Extract the (x, y) coordinate from the center of the cell holding the provided text.  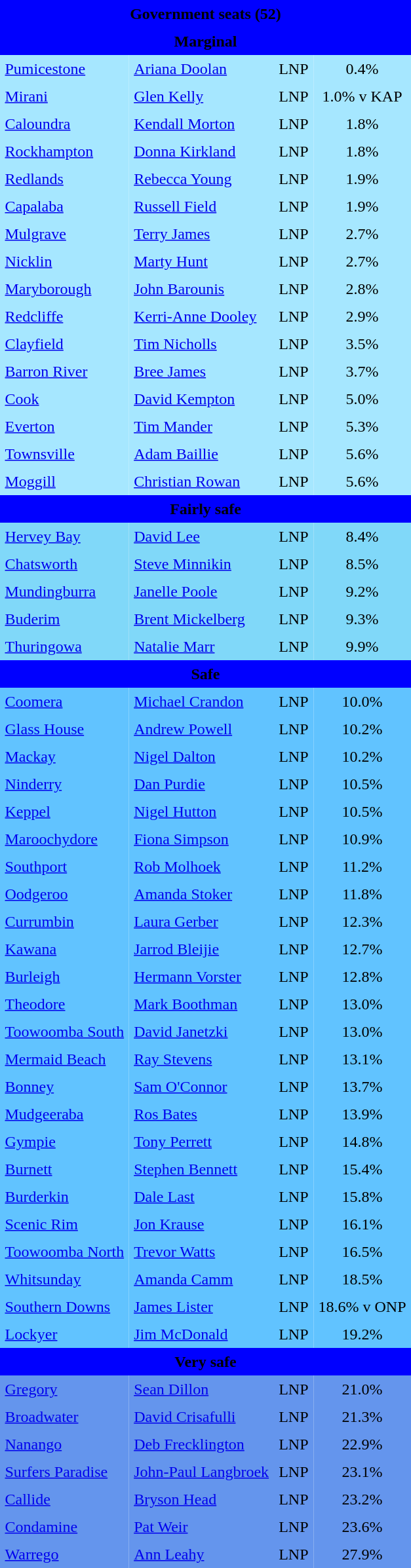
8.5% (362, 565)
Mackay (64, 757)
Moggill (64, 482)
Ray Stevens (202, 1060)
Jarrod Bleijie (202, 950)
Gympie (64, 1142)
23.1% (362, 1472)
Russell Field (202, 207)
10.0% (362, 702)
Donna Kirkland (202, 152)
Theodore (64, 1005)
Mudgeeraba (64, 1115)
Nicklin (64, 262)
Kendall Morton (202, 124)
Everton (64, 427)
Jim McDonald (202, 1335)
Scenic Rim (64, 1225)
5.0% (362, 400)
Maryborough (64, 289)
Toowoomba North (64, 1252)
Southport (64, 867)
Nigel Hutton (202, 812)
Natalie Marr (202, 647)
Fiona Simpson (202, 840)
Callide (64, 1500)
9.3% (362, 620)
Trevor Watts (202, 1252)
James Lister (202, 1307)
Nanango (64, 1445)
13.7% (362, 1087)
Adam Baillie (202, 455)
Bryson Head (202, 1500)
Burnett (64, 1170)
Terry James (202, 234)
Michael Crandon (202, 702)
Burderkin (64, 1197)
Condamine (64, 1527)
Brent Mickelberg (202, 620)
Tim Nicholls (202, 345)
2.9% (362, 317)
Sam O'Connor (202, 1087)
Marty Hunt (202, 262)
Cook (64, 400)
Christian Rowan (202, 482)
Andrew Powell (202, 730)
Hermann Vorster (202, 977)
Toowoomba South (64, 1032)
Dale Last (202, 1197)
Buderim (64, 620)
Safe (206, 675)
David Crisafulli (202, 1417)
John Barounis (202, 289)
Currumbin (64, 922)
Lockyer (64, 1335)
Government seats (52) (206, 14)
Clayfield (64, 345)
Glass House (64, 730)
Redlands (64, 179)
Deb Frecklington (202, 1445)
10.9% (362, 840)
11.2% (362, 867)
Very safe (206, 1362)
David Lee (202, 537)
Amanda Stoker (202, 895)
16.1% (362, 1225)
3.5% (362, 345)
Keppel (64, 812)
Dan Purdie (202, 785)
15.8% (362, 1197)
Pumicestone (64, 69)
23.6% (362, 1527)
Amanda Camm (202, 1280)
Ninderry (64, 785)
Whitsunday (64, 1280)
15.4% (362, 1170)
Rockhampton (64, 152)
8.4% (362, 537)
14.8% (362, 1142)
16.5% (362, 1252)
Chatsworth (64, 565)
Mirani (64, 97)
Glen Kelly (202, 97)
18.6% v ONP (362, 1307)
Maroochydore (64, 840)
Rob Molhoek (202, 867)
11.8% (362, 895)
Jon Krause (202, 1225)
Janelle Poole (202, 592)
12.7% (362, 950)
23.2% (362, 1500)
Surfers Paradise (64, 1472)
Stephen Bennett (202, 1170)
13.9% (362, 1115)
18.5% (362, 1280)
Mulgrave (64, 234)
0.4% (362, 69)
9.2% (362, 592)
1.0% v KAP (362, 97)
5.3% (362, 427)
Tim Mander (202, 427)
Broadwater (64, 1417)
Mark Boothman (202, 1005)
Ros Bates (202, 1115)
19.2% (362, 1335)
Bree James (202, 372)
Sean Dillon (202, 1390)
Burleigh (64, 977)
Southern Downs (64, 1307)
22.9% (362, 1445)
John-Paul Langbroek (202, 1472)
Coomera (64, 702)
13.1% (362, 1060)
Capalaba (64, 207)
Townsville (64, 455)
Caloundra (64, 124)
2.8% (362, 289)
Hervey Bay (64, 537)
Fairly safe (206, 510)
Marginal (206, 42)
Redcliffe (64, 317)
Laura Gerber (202, 922)
Pat Weir (202, 1527)
Thuringowa (64, 647)
Barron River (64, 372)
12.8% (362, 977)
Oodgeroo (64, 895)
3.7% (362, 372)
21.0% (362, 1390)
Nigel Dalton (202, 757)
Bonney (64, 1087)
12.3% (362, 922)
21.3% (362, 1417)
Kerri-Anne Dooley (202, 317)
Tony Perrett (202, 1142)
Ariana Doolan (202, 69)
David Janetzki (202, 1032)
Kawana (64, 950)
Mermaid Beach (64, 1060)
Steve Minnikin (202, 565)
Gregory (64, 1390)
Rebecca Young (202, 179)
Mundingburra (64, 592)
David Kempton (202, 400)
9.9% (362, 647)
